Extract the [x, y] coordinate from the center of the cell holding the provided text.  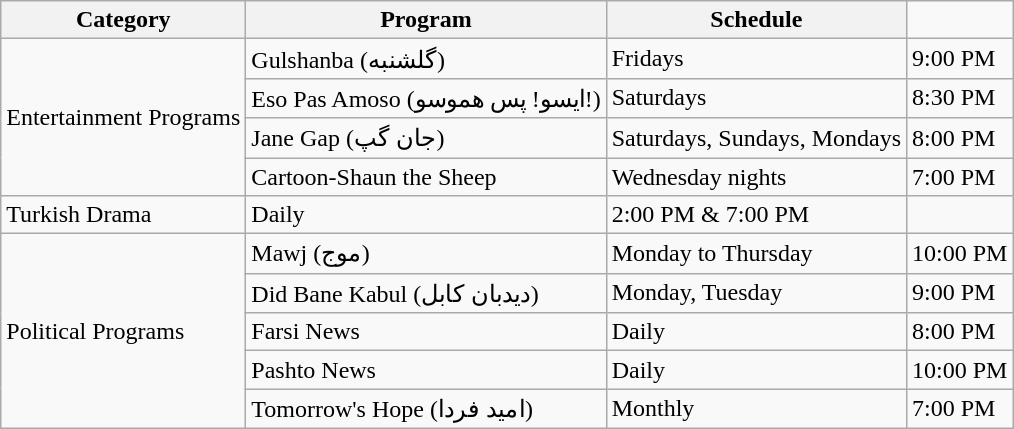
Cartoon-Shaun the Sheep [426, 177]
Wednesday nights [756, 177]
Monthly [756, 409]
Turkish Drama [124, 215]
Gulshanba (گلشنبه) [426, 59]
Pashto News [426, 370]
Schedule [756, 20]
Fridays [756, 59]
Political Programs [124, 332]
Entertainment Programs [124, 118]
Program [426, 20]
Saturdays [756, 98]
Tomorrow's Hope (امید فردا) [426, 409]
Farsi News [426, 332]
Eso Pas Amoso (ایسو! پس هموسو!) [426, 98]
Saturdays, Sundays, Mondays [756, 138]
Jane Gap (جان گپ) [426, 138]
Did Bane Kabul (دیدبان کابل) [426, 293]
Mawj (موج) [426, 254]
Monday to Thursday [756, 254]
8:30 PM [960, 98]
Monday, Tuesday [756, 293]
Category [124, 20]
2:00 PM & 7:00 PM [756, 215]
